Pinpoint the cell where the given text exists, returning its (x, y) midpoint coordinate. 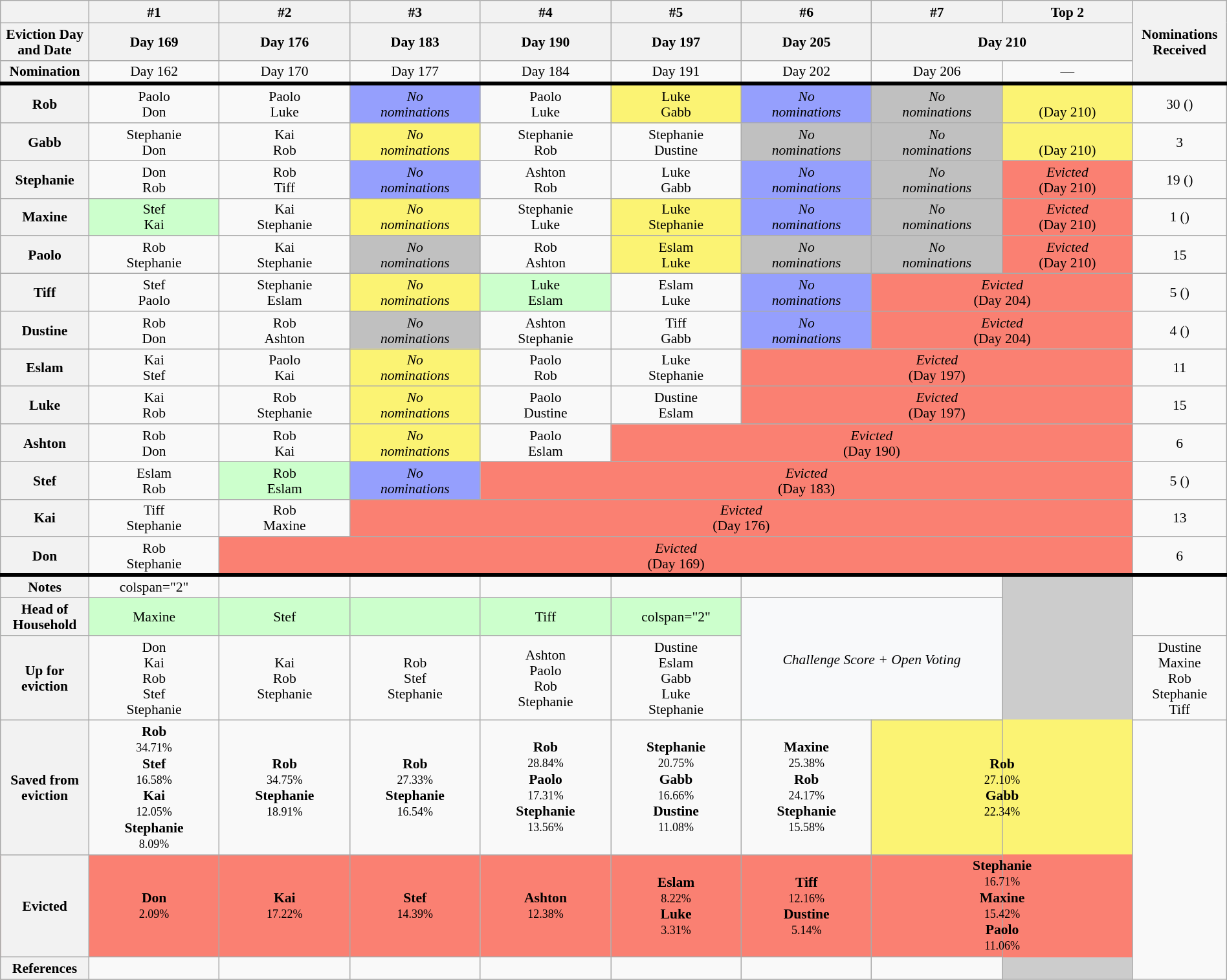
DonRob (154, 179)
Dustine (45, 330)
19 () (1179, 179)
AshtonRob (546, 179)
DustineEslamGabbLukeStephanie (676, 678)
Stephanie (45, 179)
Day 197 (676, 41)
Maxine25.38%Rob24.17%Stephanie15.58% (806, 787)
DonKaiRobStefStephanie (154, 678)
StefPaolo (154, 293)
Nomination (45, 72)
Evicted(Day 169) (676, 556)
StephanieDon (154, 142)
Stephanie20.75%Gabb16.66%Dustine11.08% (676, 787)
PaoloEslam (546, 443)
Eslam (45, 368)
Day 191 (676, 72)
Luke (45, 405)
Day 205 (806, 41)
Rob27.10%Gabb22.34% (1002, 787)
Ashton12.38% (546, 906)
#6 (806, 12)
#3 (415, 12)
Day 190 (546, 41)
RobEslam (285, 480)
4 () (1179, 330)
Top 2 (1068, 12)
StephanieDustine (676, 142)
Paolo (45, 255)
KaiRobStephanie (285, 678)
Eviction Dayand Date (45, 41)
Rob (45, 104)
DustineEslam (676, 405)
KaiStef (154, 368)
DustineMaxineRobStephanieTiff (1179, 678)
#2 (285, 12)
Evicted(Day 190) (872, 443)
#7 (937, 12)
StefKai (154, 217)
StephanieLuke (546, 217)
Gabb (45, 142)
Eslam8.22%Luke3.31% (676, 906)
LukeEslam (546, 293)
Don (45, 556)
Rob28.84%Paolo17.31%Stephanie13.56% (546, 787)
Evicted(Day 176) (742, 518)
PaoloDustine (546, 405)
EslamRob (154, 480)
RobStefStephanie (415, 678)
#4 (546, 12)
Ashton (45, 443)
Evicted (45, 906)
Day 176 (285, 41)
References (45, 968)
Kai (45, 518)
Day 169 (154, 41)
StephanieRob (546, 142)
Head ofHousehold (45, 617)
#1 (154, 12)
Don2.09% (154, 906)
RobMaxine (285, 518)
Day 202 (806, 72)
— (1068, 72)
AshtonStephanie (546, 330)
RobKai (285, 443)
Day 183 (415, 41)
Tiff12.16%Dustine5.14% (806, 906)
#5 (676, 12)
13 (1179, 518)
Up for eviction (45, 678)
Day 162 (154, 72)
Rob27.33%Stephanie16.54% (415, 787)
AshtonPaoloRobStephanie (546, 678)
Stephanie16.71%Maxine15.42%Paolo11.06% (1002, 906)
Rob34.75%Stephanie18.91% (285, 787)
StephanieEslam (285, 293)
PaoloRob (546, 368)
PaoloDon (154, 104)
Evicted(Day 183) (806, 480)
PaoloKai (285, 368)
Saved from eviction (45, 787)
3 (1179, 142)
Day 177 (415, 72)
30 () (1179, 104)
Day 184 (546, 72)
Day 170 (285, 72)
Kai17.22% (285, 906)
TiffGabb (676, 330)
Notes (45, 586)
TiffStephanie (154, 518)
NominationsReceived (1179, 43)
Challenge Score + Open Voting (871, 659)
Day 210 (1002, 41)
Rob34.71%Stef16.58%Kai12.05%Stephanie8.09% (154, 787)
Day 206 (937, 72)
1 () (1179, 217)
RobTiff (285, 179)
11 (1179, 368)
Stef14.39% (415, 906)
